Capture the cell that displays the provided text and extract its [x, y] central coordinate. 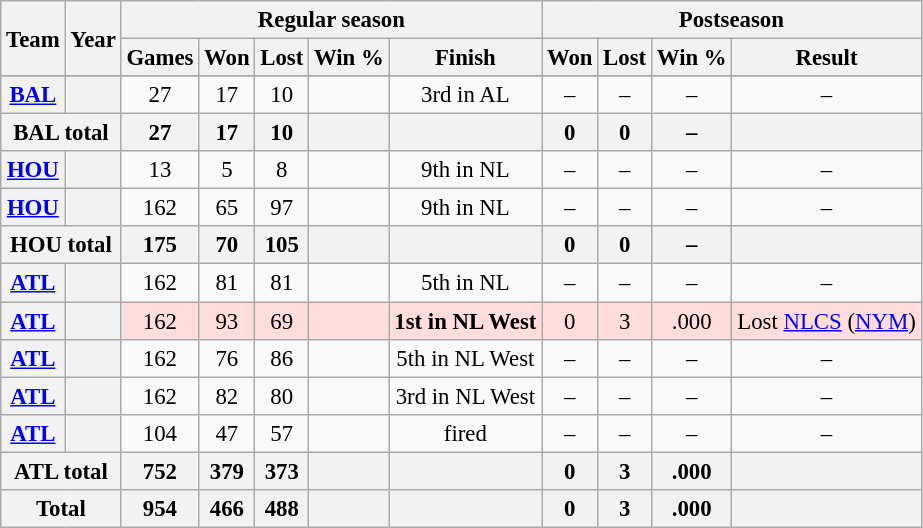
752 [160, 471]
fired [466, 433]
BAL total [61, 133]
Lost NLCS (NYM) [826, 321]
76 [227, 358]
86 [282, 358]
954 [160, 509]
3rd in AL [466, 95]
47 [227, 433]
Year [93, 38]
5th in NL West [466, 358]
5th in NL [466, 283]
93 [227, 321]
97 [282, 208]
8 [282, 170]
175 [160, 245]
HOU total [61, 245]
5 [227, 170]
Result [826, 58]
488 [282, 509]
104 [160, 433]
3rd in NL West [466, 396]
1st in NL West [466, 321]
373 [282, 471]
Regular season [332, 20]
Finish [466, 58]
Games [160, 58]
70 [227, 245]
69 [282, 321]
82 [227, 396]
Postseason [732, 20]
105 [282, 245]
ATL total [61, 471]
Total [61, 509]
80 [282, 396]
Team [33, 38]
57 [282, 433]
13 [160, 170]
BAL [33, 95]
379 [227, 471]
65 [227, 208]
466 [227, 509]
